Return the [X, Y] coordinate for the center point of the cell that contains the specified text.  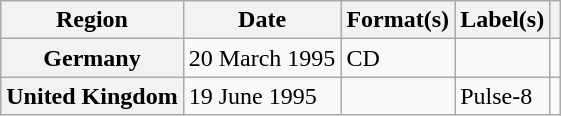
Region [92, 20]
Pulse-8 [502, 96]
Format(s) [398, 20]
20 March 1995 [262, 58]
Date [262, 20]
United Kingdom [92, 96]
Germany [92, 58]
19 June 1995 [262, 96]
CD [398, 58]
Label(s) [502, 20]
